Find where the given text appears and provide that cell's center as (x, y) coordinate. 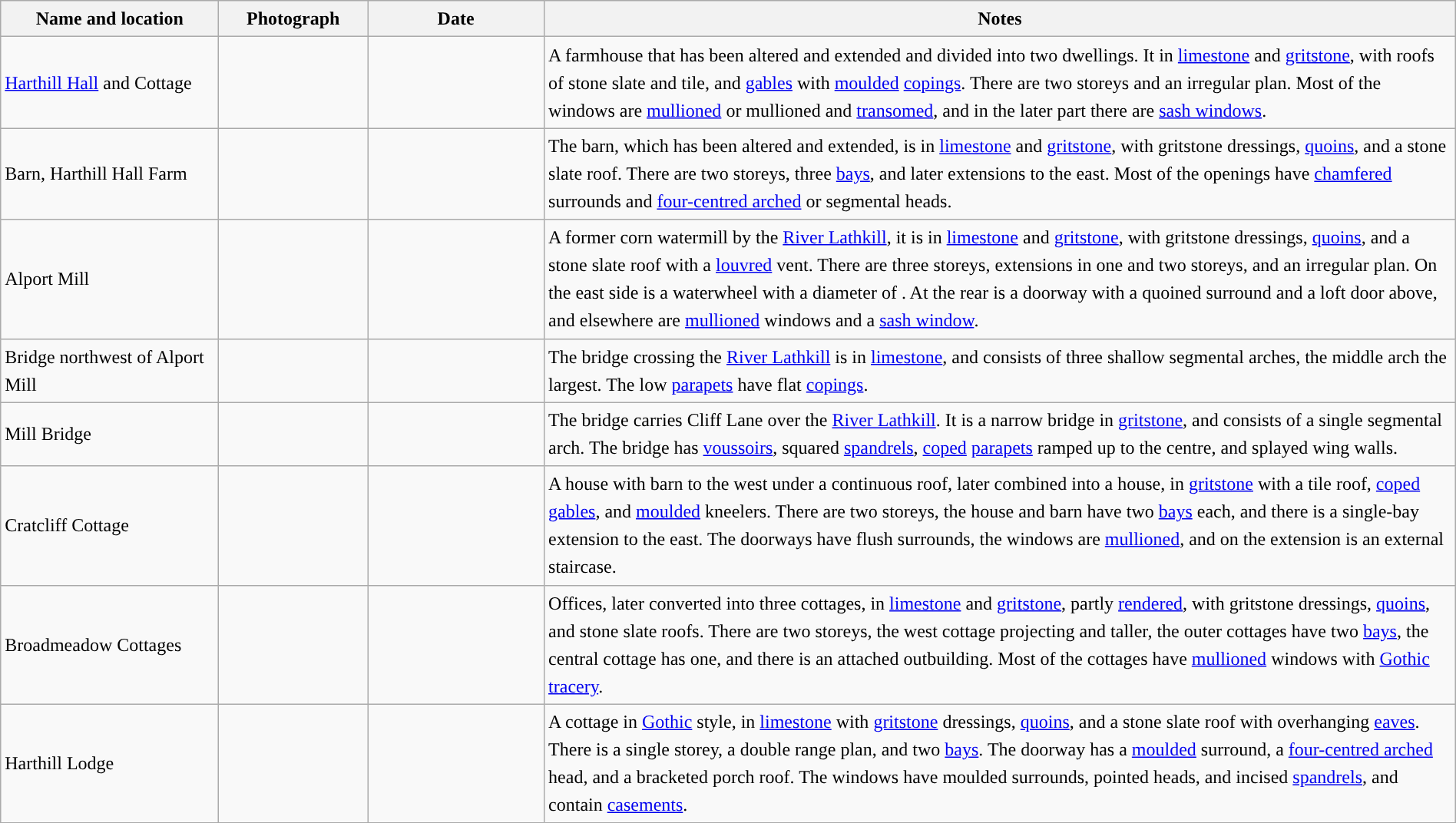
Barn, Harthill Hall Farm (110, 174)
Harthill Lodge (110, 763)
Cratcliff Cottage (110, 525)
Date (456, 18)
Photograph (293, 18)
Notes (1000, 18)
Alport Mill (110, 279)
Bridge northwest of Alport Mill (110, 370)
Mill Bridge (110, 435)
Harthill Hall and Cottage (110, 83)
Name and location (110, 18)
Broadmeadow Cottages (110, 645)
